Find where the given text appears and provide that cell's center as (x, y) coordinate. 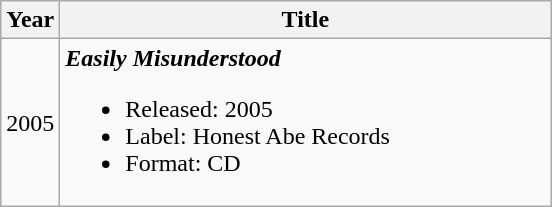
Year (30, 20)
Title (306, 20)
Easily MisunderstoodReleased: 2005Label: Honest Abe Records Format: CD (306, 122)
2005 (30, 122)
